Output the (x, y) coordinate of the center of the cell containing the given text.  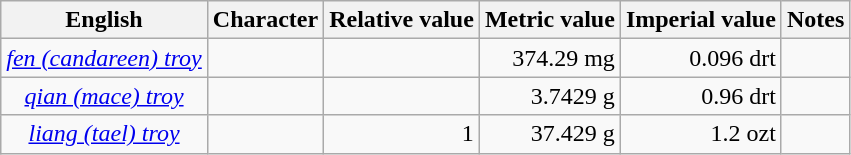
qian (mace) troy (104, 96)
Notes (815, 20)
37.429 g (550, 134)
1 (402, 134)
Metric value (550, 20)
3.7429 g (550, 96)
0.096 drt (700, 58)
Character (265, 20)
fen (candareen) troy (104, 58)
English (104, 20)
liang (tael) troy (104, 134)
0.96 drt (700, 96)
374.29 mg (550, 58)
Relative value (402, 20)
1.2 ozt (700, 134)
Imperial value (700, 20)
